Locate the cell with the specified text and output its (x, y) center coordinate. 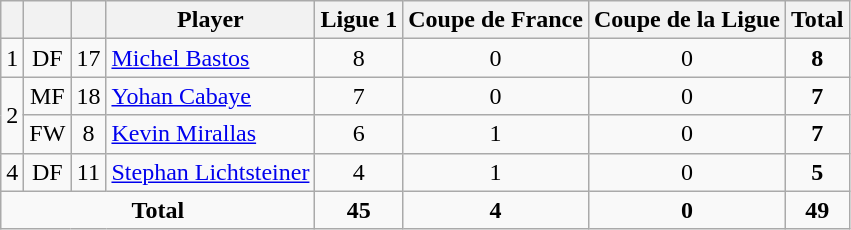
18 (88, 96)
Stephan Lichtsteiner (210, 172)
Coupe de France (496, 20)
5 (818, 172)
Player (210, 20)
45 (359, 210)
49 (818, 210)
2 (12, 115)
17 (88, 58)
11 (88, 172)
Kevin Mirallas (210, 134)
MF (48, 96)
Yohan Cabaye (210, 96)
FW (48, 134)
6 (359, 134)
Ligue 1 (359, 20)
Coupe de la Ligue (686, 20)
Michel Bastos (210, 58)
